Identify which cell holds the provided text, then report its [x, y] central coordinate. 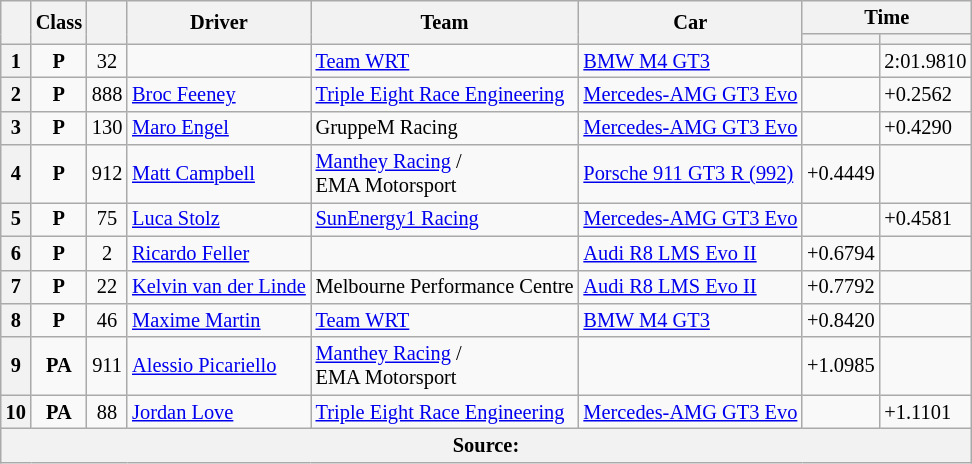
130 [107, 128]
+0.4449 [840, 174]
Ricardo Feller [218, 253]
Kelvin van der Linde [218, 287]
+0.2562 [925, 94]
Jordan Love [218, 412]
911 [107, 366]
Melbourne Performance Centre [445, 287]
+1.1101 [925, 412]
Team [445, 22]
46 [107, 320]
75 [107, 219]
6 [16, 253]
SunEnergy1 Racing [445, 219]
Time [886, 17]
3 [16, 128]
Source: [486, 445]
22 [107, 287]
+0.7792 [840, 287]
Luca Stolz [218, 219]
+0.4581 [925, 219]
+0.4290 [925, 128]
GruppeM Racing [445, 128]
888 [107, 94]
9 [16, 366]
5 [16, 219]
Class [59, 22]
Broc Feeney [218, 94]
2:01.9810 [925, 61]
10 [16, 412]
Driver [218, 22]
Matt Campbell [218, 174]
4 [16, 174]
7 [16, 287]
8 [16, 320]
32 [107, 61]
+1.0985 [840, 366]
Car [691, 22]
Maro Engel [218, 128]
Maxime Martin [218, 320]
+0.6794 [840, 253]
1 [16, 61]
912 [107, 174]
+0.8420 [840, 320]
88 [107, 412]
Alessio Picariello [218, 366]
Porsche 911 GT3 R (992) [691, 174]
